Locate the cell with the specified text and output its [X, Y] center coordinate. 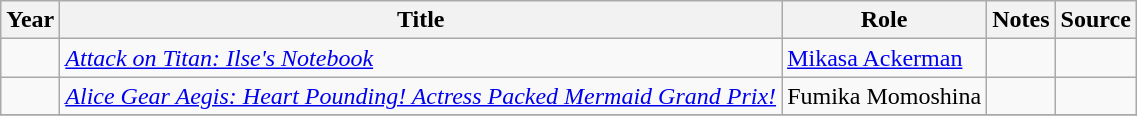
Notes [1021, 20]
Year [30, 20]
Alice Gear Aegis: Heart Pounding! Actress Packed Mermaid Grand Prix! [421, 96]
Title [421, 20]
Mikasa Ackerman [884, 58]
Attack on Titan: Ilse's Notebook [421, 58]
Fumika Momoshina [884, 96]
Role [884, 20]
Source [1096, 20]
